Return [x, y] of the center of cell containing provided text 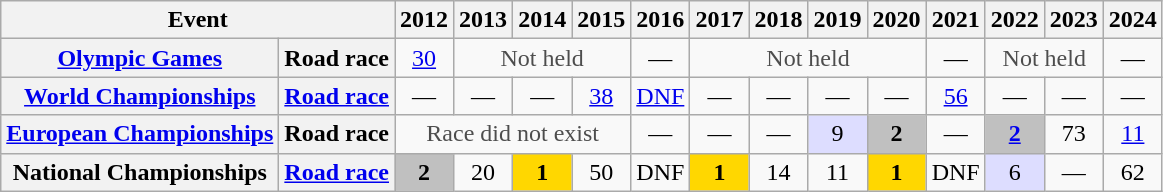
National Championships [140, 172]
2024 [1132, 20]
European Championships [140, 134]
38 [602, 96]
62 [1132, 172]
Olympic Games [140, 58]
2014 [542, 20]
2016 [660, 20]
Race did not exist [513, 134]
50 [602, 172]
2015 [602, 20]
2019 [838, 20]
2017 [720, 20]
Event [198, 20]
6 [1014, 172]
20 [484, 172]
2023 [1074, 20]
30 [424, 58]
73 [1074, 134]
56 [956, 96]
14 [778, 172]
2021 [956, 20]
World Championships [140, 96]
2022 [1014, 20]
9 [838, 134]
2012 [424, 20]
2018 [778, 20]
2020 [896, 20]
2013 [484, 20]
